Identify which cell holds the provided text, then report its [x, y] central coordinate. 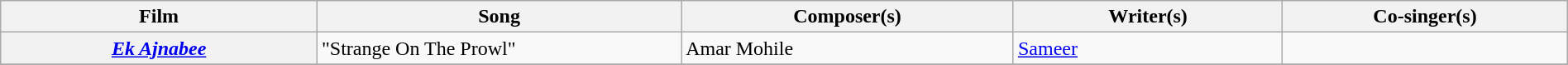
Sameer [1148, 48]
Amar Mohile [848, 48]
Song [499, 17]
"Strange On The Prowl" [499, 48]
Co-singer(s) [1425, 17]
Composer(s) [848, 17]
Film [159, 17]
Writer(s) [1148, 17]
Ek Ajnabee [159, 48]
